Pinpoint the cell where the given text exists, returning its (X, Y) midpoint coordinate. 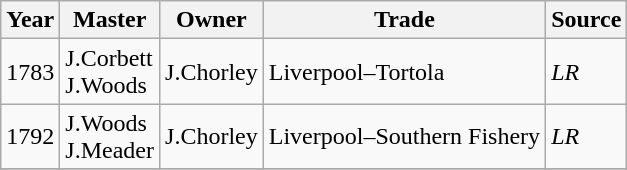
Source (586, 20)
1792 (30, 136)
Master (110, 20)
Liverpool–Tortola (404, 72)
J.WoodsJ.Meader (110, 136)
J.CorbettJ.Woods (110, 72)
Owner (212, 20)
1783 (30, 72)
Trade (404, 20)
Liverpool–Southern Fishery (404, 136)
Year (30, 20)
